Search for the cell housing the specified text and yield its [X, Y] center coordinate. 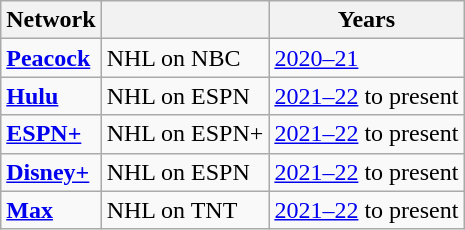
Max [51, 210]
ESPN+ [51, 134]
Network [51, 20]
Years [366, 20]
NHL on ESPN+ [185, 134]
NHL on NBC [185, 58]
Peacock [51, 58]
Hulu [51, 96]
Disney+ [51, 172]
NHL on TNT [185, 210]
2020–21 [366, 58]
